For the text-containing cell, return its midpoint in [X, Y] coordinate format. 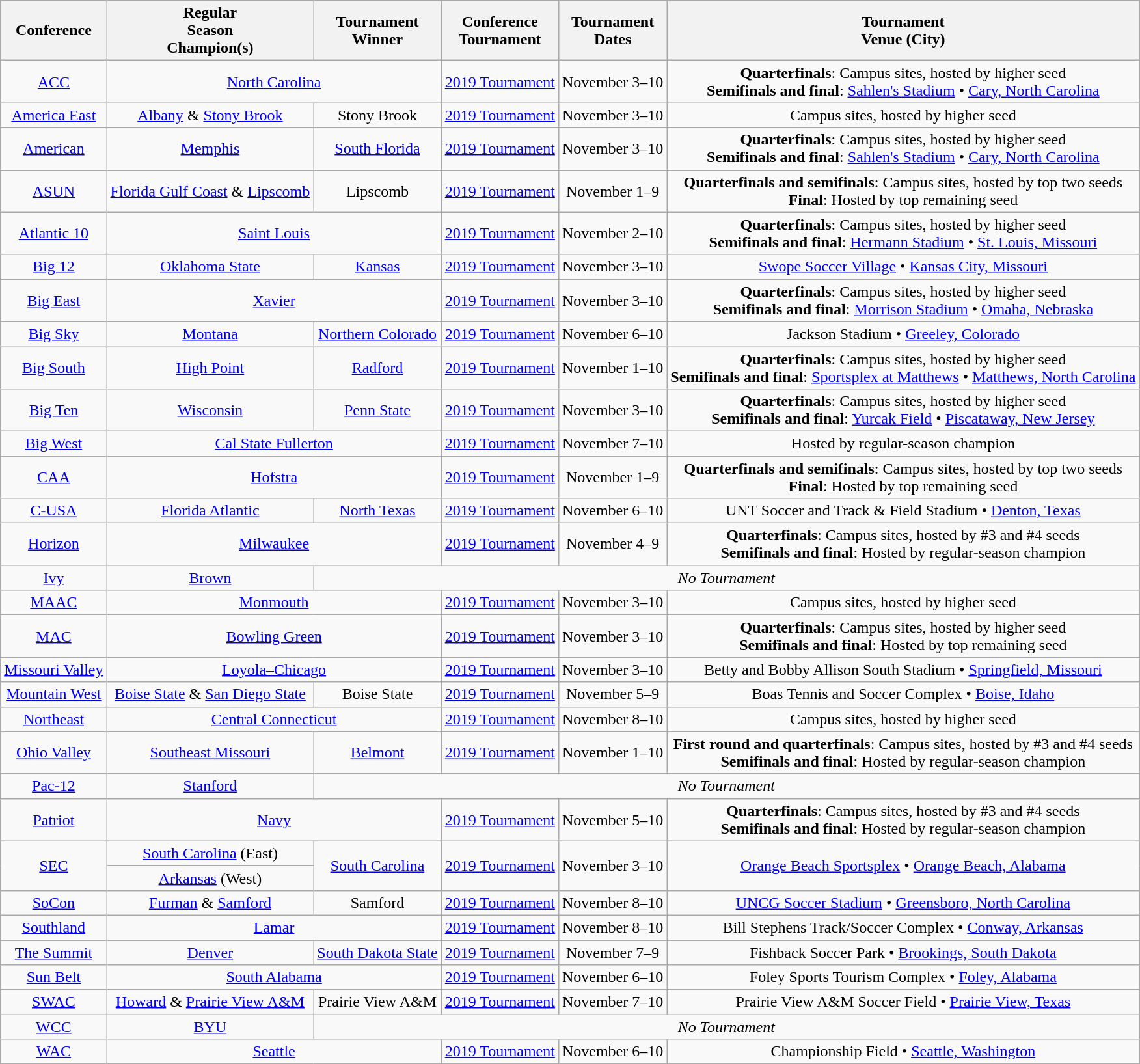
Montana [210, 334]
Fishback Soccer Park • Brookings, South Dakota [903, 952]
Xavier [274, 301]
Betty and Bobby Allison South Stadium • Springfield, Missouri [903, 670]
Big Ten [53, 410]
CAA [53, 476]
WCC [53, 1027]
Championship Field • Seattle, Washington [903, 1052]
Orange Beach Sportsplex • Orange Beach, Alabama [903, 866]
Samford [377, 903]
Wisconsin [210, 410]
C-USA [53, 511]
Prairie View A&M Soccer Field • Prairie View, Texas [903, 1002]
Ivy [53, 578]
Quarterfinals: Campus sites, hosted by higher seedSemifinals and final: Yurcak Field • Piscataway, New Jersey [903, 410]
Arkansas (West) [210, 878]
ACC [53, 82]
The Summit [53, 952]
SoCon [53, 903]
Radford [377, 367]
Navy [274, 820]
Southeast Missouri [210, 752]
Pac-12 [53, 786]
Jackson Stadium • Greeley, Colorado [903, 334]
MAAC [53, 603]
Florida Atlantic [210, 511]
Hosted by regular-season champion [903, 443]
Lipscomb [377, 191]
Northern Colorado [377, 334]
Stanford [210, 786]
Missouri Valley [53, 670]
Stony Brook [377, 115]
Quarterfinals: Campus sites, hosted by higher seedSemifinals and final: Hosted by top remaining seed [903, 636]
Swope Soccer Village • Kansas City, Missouri [903, 267]
South Dakota State [377, 952]
Conference [53, 31]
North Texas [377, 511]
Mountain West [53, 694]
Big Sky [53, 334]
Tournament Venue (City) [903, 31]
South Florida [377, 148]
Belmont [377, 752]
Big South [53, 367]
High Point [210, 367]
First round and quarterfinals: Campus sites, hosted by #3 and #4 seedsSemifinals and final: Hosted by regular-season champion [903, 752]
Howard & Prairie View A&M [210, 1002]
Quarterfinals: Campus sites, hosted by higher seedSemifinals and final: Morrison Stadium • Omaha, Nebraska [903, 301]
Central Connecticut [274, 719]
Cal State Fullerton [274, 443]
SEC [53, 866]
Seattle [274, 1052]
Brown [210, 578]
Furman & Samford [210, 903]
Hofstra [274, 476]
Boise State & San Diego State [210, 694]
Quarterfinals: Campus sites, hosted by higher seedSemifinals and final: Hermann Stadium • St. Louis, Missouri [903, 233]
Big 12 [53, 267]
Conference Tournament [500, 31]
Bill Stephens Track/Soccer Complex • Conway, Arkansas [903, 927]
Milwaukee [274, 544]
ASUN [53, 191]
UNT Soccer and Track & Field Stadium • Denton, Texas [903, 511]
South Carolina [377, 866]
Southland [53, 927]
Horizon [53, 544]
UNCG Soccer Stadium • Greensboro, North Carolina [903, 903]
Lamar [274, 927]
Patriot [53, 820]
MAC [53, 636]
Boas Tennis and Soccer Complex • Boise, Idaho [903, 694]
Oklahoma State [210, 267]
Kansas [377, 267]
Denver [210, 952]
TournamentDates [612, 31]
Boise State [377, 694]
Prairie View A&M [377, 1002]
Memphis [210, 148]
Tournament Winner [377, 31]
WAC [53, 1052]
Big West [53, 443]
Florida Gulf Coast & Lipscomb [210, 191]
November 7–9 [612, 952]
SWAC [53, 1002]
Loyola–Chicago [274, 670]
Foley Sports Tourism Complex • Foley, Alabama [903, 977]
Ohio Valley [53, 752]
Saint Louis [274, 233]
Monmouth [274, 603]
North Carolina [274, 82]
November 5–9 [612, 694]
Albany & Stony Brook [210, 115]
Bowling Green [274, 636]
American [53, 148]
November 5–10 [612, 820]
Quarterfinals: Campus sites, hosted by higher seedSemifinals and final: Sportsplex at Matthews • Matthews, North Carolina [903, 367]
Atlantic 10 [53, 233]
Regular Season Champion(s) [210, 31]
Northeast [53, 719]
America East [53, 115]
Penn State [377, 410]
BYU [210, 1027]
Sun Belt [53, 977]
Big East [53, 301]
November 2–10 [612, 233]
November 4–9 [612, 544]
South Carolina (East) [210, 853]
South Alabama [274, 977]
